Determine the (x, y) coordinate at the center of the cell enclosing the given text.  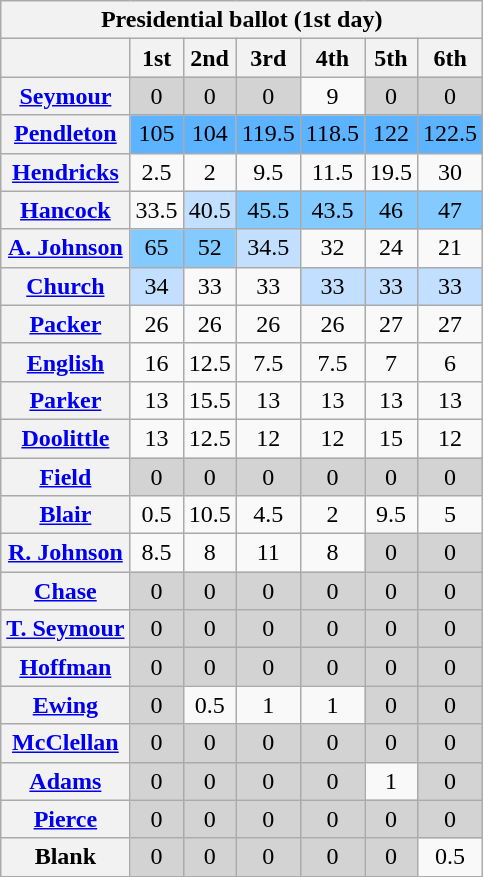
52 (210, 248)
English (66, 362)
65 (156, 248)
118.5 (332, 134)
45.5 (268, 210)
4th (332, 58)
122 (390, 134)
Chase (66, 591)
T. Seymour (66, 629)
104 (210, 134)
11.5 (332, 172)
2nd (210, 58)
105 (156, 134)
Pierce (66, 819)
16 (156, 362)
7 (390, 362)
Hancock (66, 210)
Hoffman (66, 667)
Parker (66, 400)
Ewing (66, 705)
19.5 (390, 172)
47 (450, 210)
9 (332, 96)
Doolittle (66, 438)
30 (450, 172)
43.5 (332, 210)
2.5 (156, 172)
8.5 (156, 553)
10.5 (210, 515)
34.5 (268, 248)
5 (450, 515)
40.5 (210, 210)
Adams (66, 781)
33.5 (156, 210)
Seymour (66, 96)
Presidential ballot (1st day) (242, 20)
24 (390, 248)
5th (390, 58)
Pendleton (66, 134)
6th (450, 58)
46 (390, 210)
11 (268, 553)
122.5 (450, 134)
Packer (66, 324)
119.5 (268, 134)
Church (66, 286)
32 (332, 248)
21 (450, 248)
34 (156, 286)
A. Johnson (66, 248)
1st (156, 58)
McClellan (66, 743)
Hendricks (66, 172)
4.5 (268, 515)
15.5 (210, 400)
6 (450, 362)
3rd (268, 58)
R. Johnson (66, 553)
15 (390, 438)
Field (66, 477)
Blair (66, 515)
Blank (66, 857)
